Output the [x, y] coordinate of the center of the cell containing the given text.  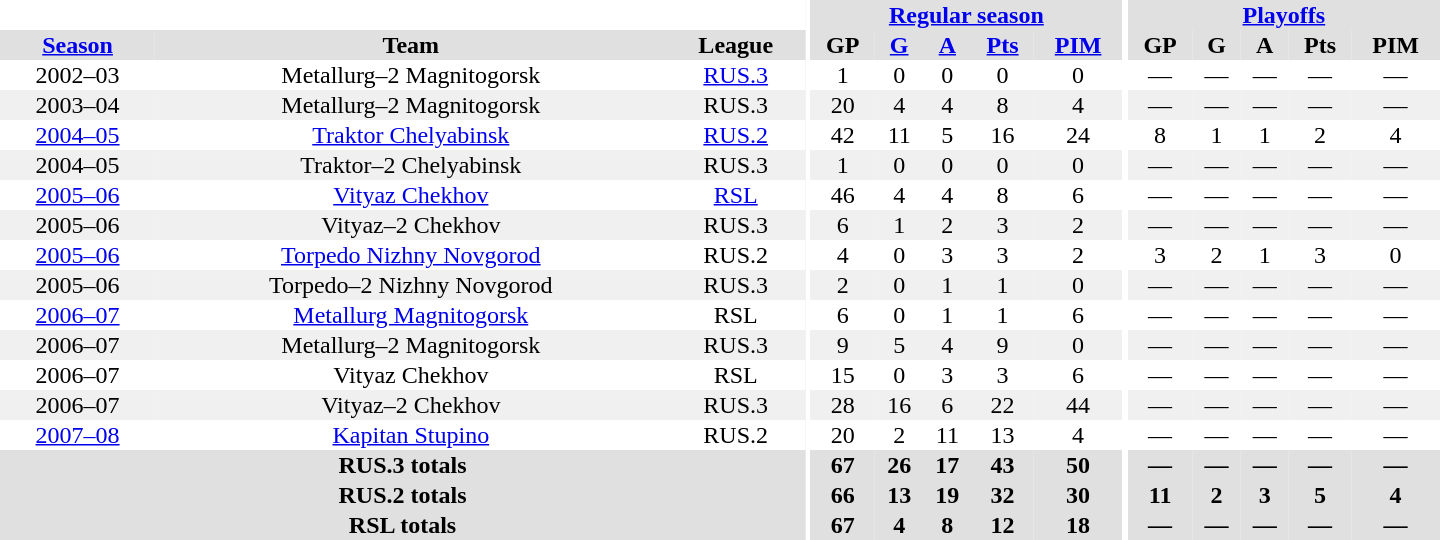
Kapitan Stupino [410, 435]
43 [1002, 465]
Torpedo Nizhny Novgorod [410, 255]
46 [842, 195]
28 [842, 405]
Metallurg Magnitogorsk [410, 315]
42 [842, 135]
30 [1078, 495]
Playoffs [1284, 15]
26 [899, 465]
19 [947, 495]
Regular season [966, 15]
League [736, 45]
66 [842, 495]
2003–04 [78, 105]
2002–03 [78, 75]
RUS.3 totals [402, 465]
Traktor Chelyabinsk [410, 135]
RSL totals [402, 525]
12 [1002, 525]
22 [1002, 405]
Torpedo–2 Nizhny Novgorod [410, 285]
2007–08 [78, 435]
32 [1002, 495]
Traktor–2 Chelyabinsk [410, 165]
18 [1078, 525]
50 [1078, 465]
15 [842, 375]
44 [1078, 405]
Team [410, 45]
24 [1078, 135]
17 [947, 465]
Season [78, 45]
RUS.2 totals [402, 495]
